Provide the (x, y) coordinate of the cell's center where the given text is located.  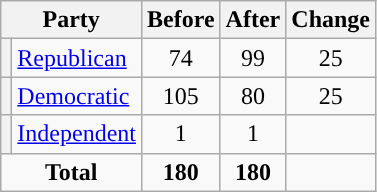
After (253, 20)
Total (72, 172)
Democratic (77, 96)
Party (72, 20)
Before (180, 20)
80 (253, 96)
74 (180, 58)
Change (331, 20)
Independent (77, 134)
99 (253, 58)
Republican (77, 58)
105 (180, 96)
